Pinpoint the cell where the given text exists, returning its [x, y] midpoint coordinate. 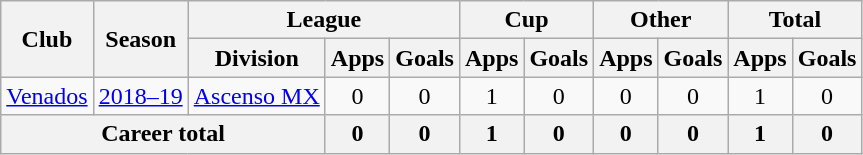
League [324, 20]
Venados [47, 96]
Season [140, 39]
Career total [164, 134]
Ascenso MX [256, 96]
Club [47, 39]
2018–19 [140, 96]
Other [661, 20]
Division [256, 58]
Cup [526, 20]
Total [795, 20]
